Detect which cell encompasses the target text, then output its [x, y] center coordinate. 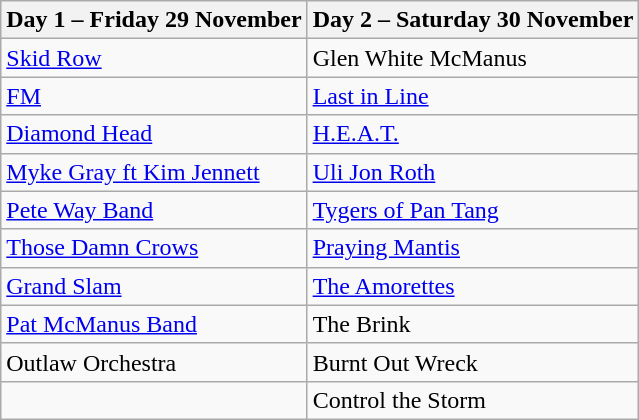
Diamond Head [154, 134]
Tygers of Pan Tang [473, 210]
Last in Line [473, 96]
Control the Storm [473, 400]
Burnt Out Wreck [473, 362]
Day 2 – Saturday 30 November [473, 20]
Glen White McManus [473, 58]
Day 1 – Friday 29 November [154, 20]
The Amorettes [473, 286]
Outlaw Orchestra [154, 362]
FM [154, 96]
Myke Gray ft Kim Jennett [154, 172]
Praying Mantis [473, 248]
H.E.A.T. [473, 134]
Pat McManus Band [154, 324]
Grand Slam [154, 286]
Skid Row [154, 58]
Pete Way Band [154, 210]
Uli Jon Roth [473, 172]
Those Damn Crows [154, 248]
The Brink [473, 324]
